Output the (x, y) coordinate of the center of the cell containing the given text.  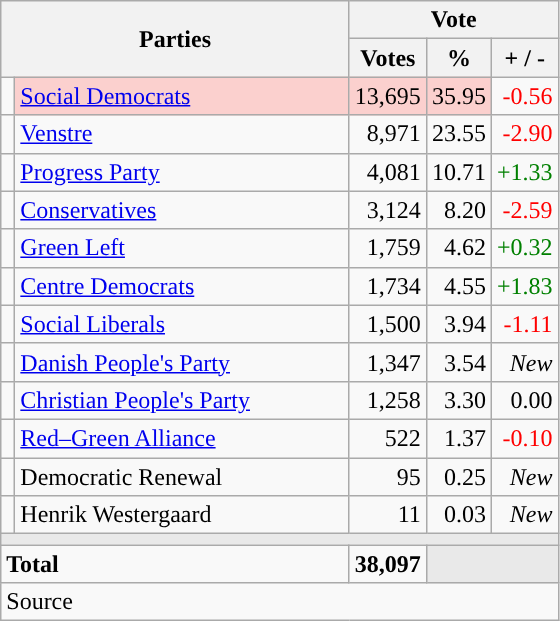
8,971 (388, 134)
Social Democrats (182, 96)
Social Liberals (182, 324)
4,081 (388, 172)
1,258 (388, 400)
35.95 (458, 96)
95 (388, 477)
1.37 (458, 438)
Henrik Westergaard (182, 515)
522 (388, 438)
3.30 (458, 400)
Centre Democrats (182, 286)
3.54 (458, 362)
Total (176, 564)
+1.33 (524, 172)
Conservatives (182, 210)
23.55 (458, 134)
+0.32 (524, 248)
Parties (176, 39)
Red–Green Alliance (182, 438)
% (458, 58)
Christian People's Party (182, 400)
1,759 (388, 248)
3,124 (388, 210)
Democratic Renewal (182, 477)
Venstre (182, 134)
0.00 (524, 400)
Vote (454, 20)
Progress Party (182, 172)
1,734 (388, 286)
4.62 (458, 248)
13,695 (388, 96)
0.25 (458, 477)
38,097 (388, 564)
-0.10 (524, 438)
Source (280, 602)
-1.11 (524, 324)
0.03 (458, 515)
Green Left (182, 248)
+1.83 (524, 286)
-2.90 (524, 134)
10.71 (458, 172)
1,500 (388, 324)
-0.56 (524, 96)
3.94 (458, 324)
8.20 (458, 210)
-2.59 (524, 210)
1,347 (388, 362)
Votes (388, 58)
+ / - (524, 58)
11 (388, 515)
4.55 (458, 286)
Danish People's Party (182, 362)
